Return the (X, Y) coordinate for the center point of the cell that contains the specified text.  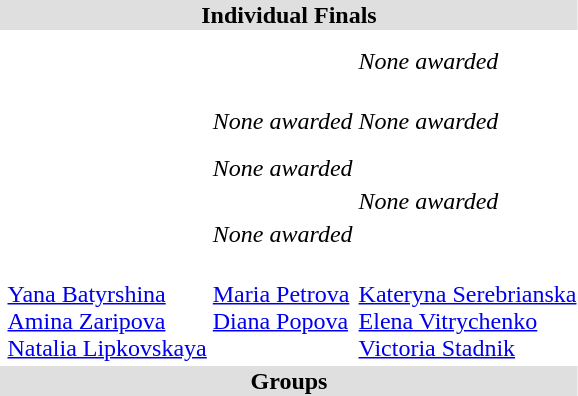
Groups (289, 381)
Maria PetrovaDiana Popova (282, 308)
Yana BatyrshinaAmina ZaripovaNatalia Lipkovskaya (107, 308)
Kateryna SerebrianskaElena VitrychenkoVictoria Stadnik (468, 308)
Individual Finals (289, 15)
